Extract the (X, Y) coordinate from the center of the cell holding the provided text.  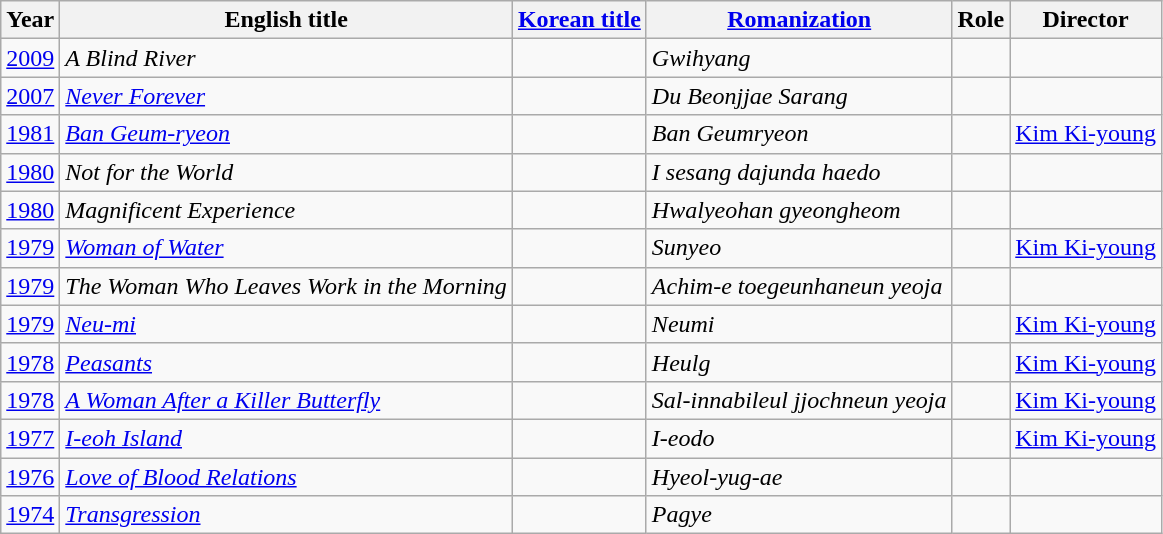
Not for the World (286, 172)
1981 (30, 134)
Never Forever (286, 96)
1976 (30, 477)
A Blind River (286, 58)
Du Beonjjae Sarang (799, 96)
Transgression (286, 515)
The Woman Who Leaves Work in the Morning (286, 286)
Sunyeo (799, 248)
Achim-e toegeunhaneun yeoja (799, 286)
Sal-innabileul jjochneun yeoja (799, 400)
Neu-mi (286, 324)
Hwalyeohan gyeongheom (799, 210)
2007 (30, 96)
Ban Geumryeon (799, 134)
1974 (30, 515)
Peasants (286, 362)
Hyeol-yug-ae (799, 477)
Role (981, 20)
Neumi (799, 324)
English title (286, 20)
I sesang dajunda haedo (799, 172)
Love of Blood Relations (286, 477)
I-eoh Island (286, 438)
2009 (30, 58)
Year (30, 20)
Romanization (799, 20)
Director (1086, 20)
Gwihyang (799, 58)
Ban Geum-ryeon (286, 134)
Heulg (799, 362)
Magnificent Experience (286, 210)
1977 (30, 438)
I-eodo (799, 438)
Woman of Water (286, 248)
Korean title (579, 20)
A Woman After a Killer Butterfly (286, 400)
Pagye (799, 515)
